Extract the [x, y] coordinate from the center of the cell holding the provided text.  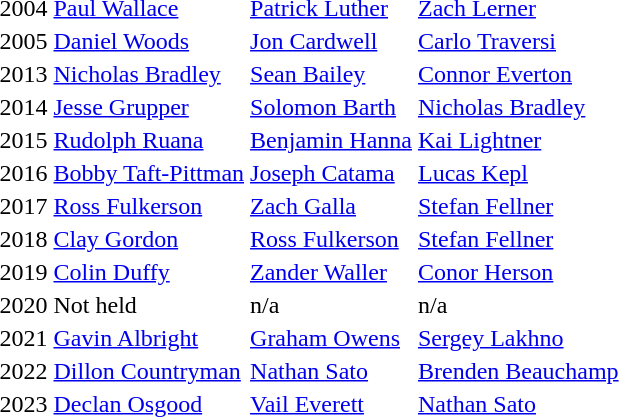
Solomon Barth [332, 107]
Zach Galla [332, 206]
Colin Duffy [149, 272]
Clay Gordon [149, 239]
Graham Owens [332, 338]
Daniel Woods [149, 41]
Jon Cardwell [332, 41]
Not held [149, 305]
Nathan Sato [332, 371]
Zander Waller [332, 272]
Bobby Taft-Pittman [149, 173]
Rudolph Ruana [149, 140]
Dillon Countryman [149, 371]
n/a [332, 305]
Benjamin Hanna [332, 140]
Joseph Catama [332, 173]
Nicholas Bradley [149, 74]
Gavin Albright [149, 338]
Sean Bailey [332, 74]
Jesse Grupper [149, 107]
